Capture the cell that displays the provided text and extract its [x, y] central coordinate. 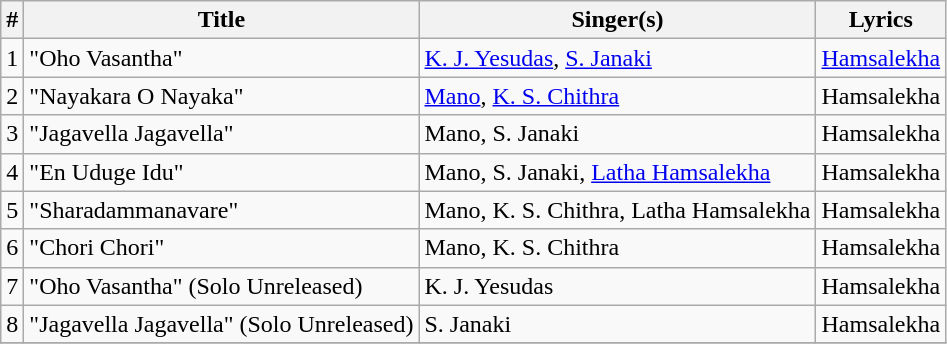
1 [12, 58]
K. J. Yesudas [618, 286]
# [12, 20]
3 [12, 134]
"Chori Chori" [222, 248]
S. Janaki [618, 324]
5 [12, 210]
2 [12, 96]
7 [12, 286]
Mano, S. Janaki, Latha Hamsalekha [618, 172]
Singer(s) [618, 20]
Lyrics [881, 20]
4 [12, 172]
"Oho Vasantha" (Solo Unreleased) [222, 286]
"Jagavella Jagavella" [222, 134]
8 [12, 324]
"Jagavella Jagavella" (Solo Unreleased) [222, 324]
"Oho Vasantha" [222, 58]
Mano, K. S. Chithra, Latha Hamsalekha [618, 210]
"En Uduge Idu" [222, 172]
"Nayakara O Nayaka" [222, 96]
Mano, S. Janaki [618, 134]
"Sharadammanavare" [222, 210]
Title [222, 20]
K. J. Yesudas, S. Janaki [618, 58]
6 [12, 248]
